For the text-containing cell, return its midpoint in [x, y] coordinate format. 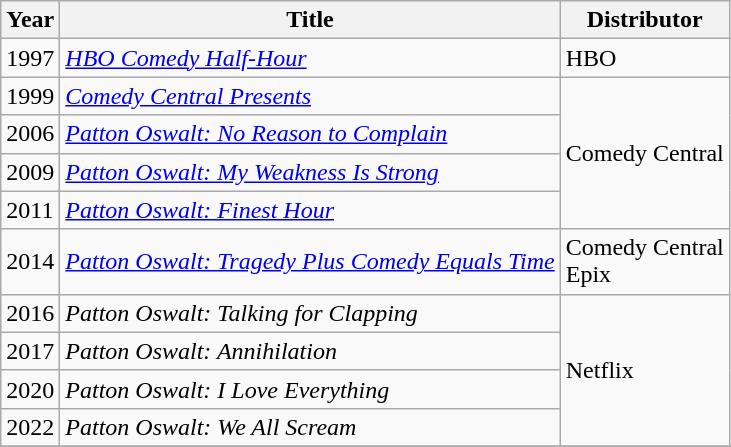
2009 [30, 172]
2017 [30, 351]
Comedy Central [644, 153]
2016 [30, 313]
Patton Oswalt: Tragedy Plus Comedy Equals Time [310, 262]
2022 [30, 427]
Netflix [644, 370]
Year [30, 20]
Patton Oswalt: Annihilation [310, 351]
Title [310, 20]
Patton Oswalt: Finest Hour [310, 210]
Patton Oswalt: We All Scream [310, 427]
Distributor [644, 20]
Patton Oswalt: Talking for Clapping [310, 313]
1997 [30, 58]
2014 [30, 262]
1999 [30, 96]
Patton Oswalt: No Reason to Complain [310, 134]
HBO [644, 58]
HBO Comedy Half-Hour [310, 58]
Patton Oswalt: My Weakness Is Strong [310, 172]
Patton Oswalt: I Love Everything [310, 389]
2006 [30, 134]
2020 [30, 389]
Comedy Central Presents [310, 96]
2011 [30, 210]
Comedy CentralEpix [644, 262]
